Return the [x, y] coordinate for the center point of the cell that contains the specified text.  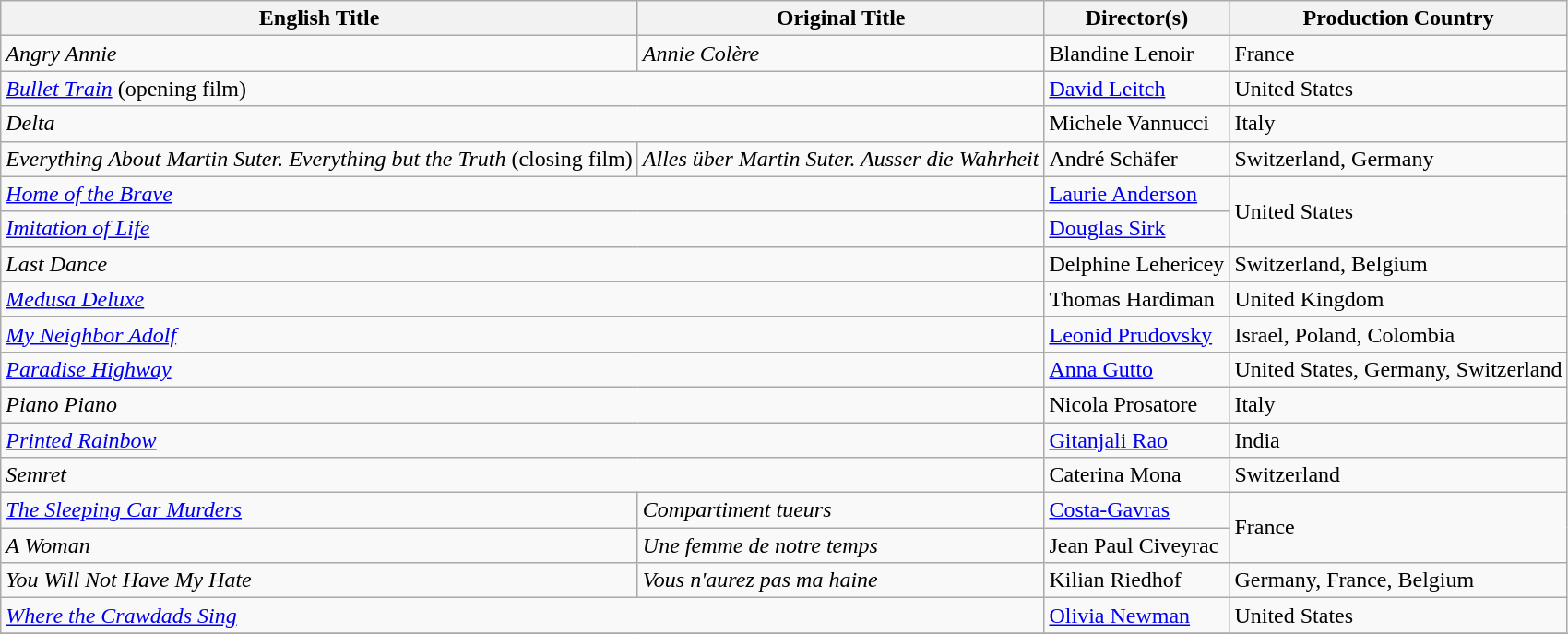
Switzerland [1398, 475]
The Sleeping Car Murders [319, 510]
Bullet Train (opening film) [522, 89]
Where the Crawdads Sing [522, 616]
Blandine Lenoir [1136, 54]
Switzerland, Germany [1398, 159]
Paradise Highway [522, 369]
Delphine Lehericey [1136, 264]
Imitation of Life [522, 229]
Gitanjali Rao [1136, 440]
Jean Paul Civeyrac [1136, 545]
Vous n'aurez pas ma haine [841, 580]
Switzerland, Belgium [1398, 264]
Nicola Prosatore [1136, 404]
Douglas Sirk [1136, 229]
Thomas Hardiman [1136, 299]
Annie Colère [841, 54]
Semret [522, 475]
Une femme de notre temps [841, 545]
A Woman [319, 545]
Kilian Riedhof [1136, 580]
André Schäfer [1136, 159]
Piano Piano [522, 404]
Germany, France, Belgium [1398, 580]
Olivia Newman [1136, 616]
You Will Not Have My Hate [319, 580]
Compartiment tueurs [841, 510]
Home of the Brave [522, 194]
Leonid Prudovsky [1136, 334]
David Leitch [1136, 89]
Production Country [1398, 18]
Israel, Poland, Colombia [1398, 334]
My Neighbor Adolf [522, 334]
India [1398, 440]
Printed Rainbow [522, 440]
Original Title [841, 18]
United Kingdom [1398, 299]
United States, Germany, Switzerland [1398, 369]
Costa-Gavras [1136, 510]
Angry Annie [319, 54]
Michele Vannucci [1136, 124]
Medusa Deluxe [522, 299]
Anna Gutto [1136, 369]
Everything About Martin Suter. Everything but the Truth (closing film) [319, 159]
English Title [319, 18]
Last Dance [522, 264]
Delta [522, 124]
Laurie Anderson [1136, 194]
Director(s) [1136, 18]
Caterina Mona [1136, 475]
Alles über Martin Suter. Ausser die Wahrheit [841, 159]
